Scan for the cell matching the given text and deliver its (x, y) coordinate at center. 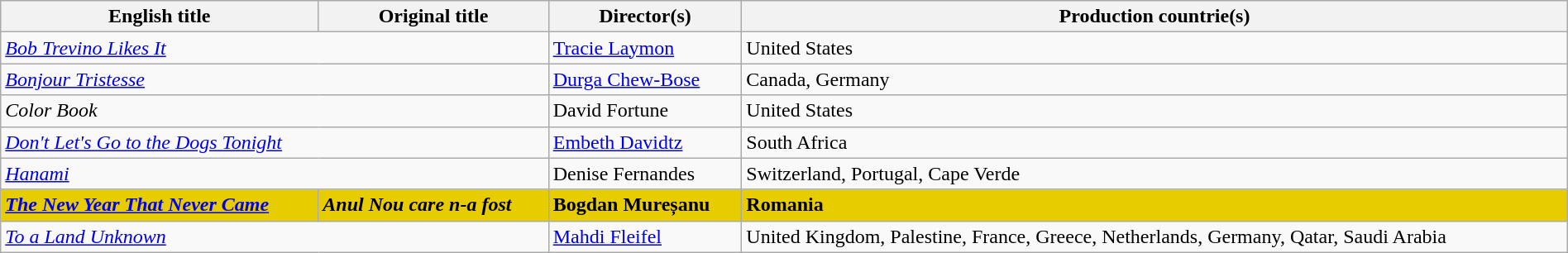
Embeth Davidtz (645, 142)
David Fortune (645, 111)
Tracie Laymon (645, 48)
Durga Chew-Bose (645, 79)
Original title (433, 17)
Production countrie(s) (1154, 17)
Don't Let's Go to the Dogs Tonight (275, 142)
United Kingdom, Palestine, France, Greece, Netherlands, Germany, Qatar, Saudi Arabia (1154, 236)
The New Year That Never Came (160, 205)
Switzerland, Portugal, Cape Verde (1154, 174)
South Africa (1154, 142)
Canada, Germany (1154, 79)
Hanami (275, 174)
Director(s) (645, 17)
Color Book (275, 111)
Anul Nou care n-a fost (433, 205)
Bob Trevino Likes It (275, 48)
Romania (1154, 205)
Bogdan Mureșanu (645, 205)
Bonjour Tristesse (275, 79)
Mahdi Fleifel (645, 236)
To a Land Unknown (275, 236)
English title (160, 17)
Denise Fernandes (645, 174)
